Locate the cell with the specified text and output its (x, y) center coordinate. 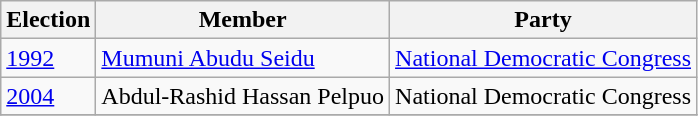
2004 (48, 96)
Member (243, 20)
1992 (48, 58)
Abdul-Rashid Hassan Pelpuo (243, 96)
Election (48, 20)
Mumuni Abudu Seidu (243, 58)
Party (544, 20)
